Pinpoint the cell where the given text exists, returning its [x, y] midpoint coordinate. 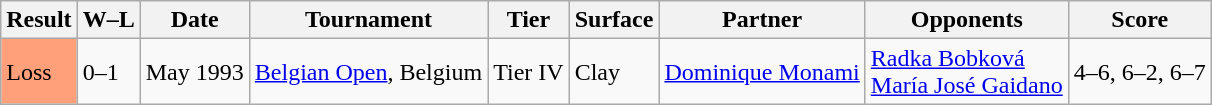
Radka Bobková María José Gaidano [966, 72]
Score [1140, 20]
Belgian Open, Belgium [368, 72]
Date [194, 20]
Clay [614, 72]
Tier IV [529, 72]
Opponents [966, 20]
4–6, 6–2, 6–7 [1140, 72]
Surface [614, 20]
0–1 [108, 72]
Dominique Monami [762, 72]
Tournament [368, 20]
May 1993 [194, 72]
Result [39, 20]
Partner [762, 20]
W–L [108, 20]
Loss [39, 72]
Tier [529, 20]
